Scan for the cell matching the given text and deliver its (x, y) coordinate at center. 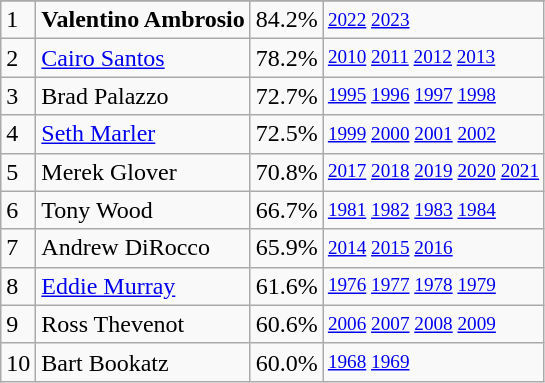
4 (18, 134)
2017 2018 2019 2020 2021 (433, 172)
Valentino Ambrosio (143, 20)
70.8% (286, 172)
Bart Bookatz (143, 362)
Cairo Santos (143, 58)
61.6% (286, 286)
1 (18, 20)
84.2% (286, 20)
1981 1982 1983 1984 (433, 210)
1995 1996 1997 1998 (433, 96)
Merek Glover (143, 172)
78.2% (286, 58)
Seth Marler (143, 134)
60.6% (286, 324)
2006 2007 2008 2009 (433, 324)
1968 1969 (433, 362)
72.5% (286, 134)
7 (18, 248)
1999 2000 2001 2002 (433, 134)
2010 2011 2012 2013 (433, 58)
2014 2015 2016 (433, 248)
60.0% (286, 362)
1976 1977 1978 1979 (433, 286)
Ross Thevenot (143, 324)
65.9% (286, 248)
3 (18, 96)
9 (18, 324)
Andrew DiRocco (143, 248)
5 (18, 172)
6 (18, 210)
Brad Palazzo (143, 96)
2022 2023 (433, 20)
8 (18, 286)
Tony Wood (143, 210)
66.7% (286, 210)
2 (18, 58)
72.7% (286, 96)
Eddie Murray (143, 286)
10 (18, 362)
